Capture the cell that displays the provided text and extract its (x, y) central coordinate. 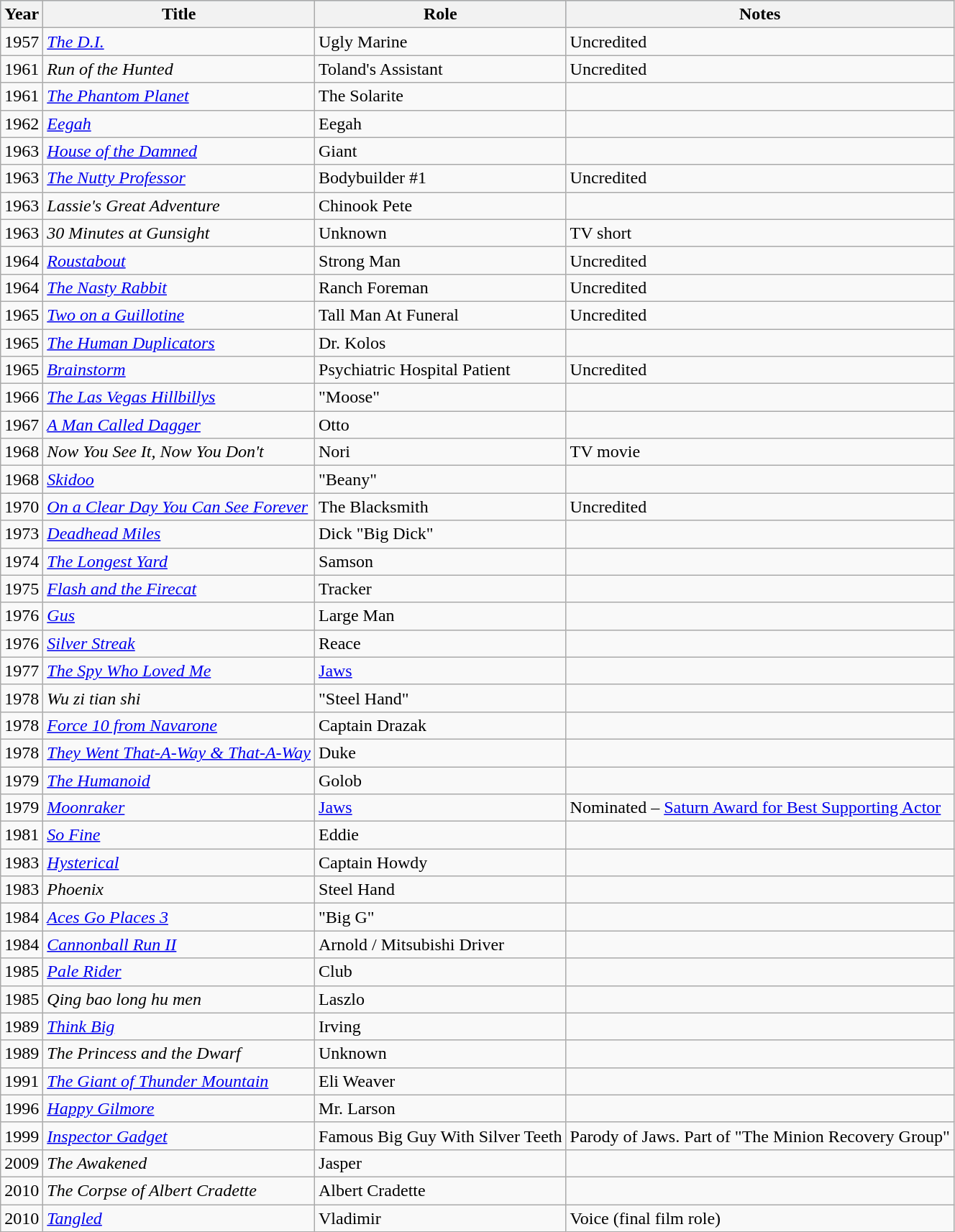
30 Minutes at Gunsight (179, 233)
The Longest Yard (179, 561)
Strong Man (441, 260)
Wu zi tian shi (179, 698)
Laszlo (441, 999)
Skidoo (179, 479)
Psychiatric Hospital Patient (441, 370)
Hysterical (179, 863)
Two on a Guillotine (179, 315)
Ugly Marine (441, 42)
Vladimir (441, 1218)
Bodybuilder #1 (441, 178)
1977 (22, 671)
1973 (22, 534)
Captain Drazak (441, 725)
They Went That-A-Way & That-A-Way (179, 753)
2009 (22, 1163)
Think Big (179, 1026)
1981 (22, 835)
Nori (441, 452)
1996 (22, 1108)
Cannonball Run II (179, 944)
Eli Weaver (441, 1081)
Tall Man At Funeral (441, 315)
Duke (441, 753)
1974 (22, 561)
The Awakened (179, 1163)
Reace (441, 643)
Year (22, 14)
Mr. Larson (441, 1108)
Toland's Assistant (441, 69)
Samson (441, 561)
The Nutty Professor (179, 178)
Brainstorm (179, 370)
Inspector Gadget (179, 1136)
Tangled (179, 1218)
Tracker (441, 589)
1962 (22, 124)
Irving (441, 1026)
Pale Rider (179, 972)
The Nasty Rabbit (179, 288)
Albert Cradette (441, 1190)
Giant (441, 151)
Happy Gilmore (179, 1108)
Chinook Pete (441, 206)
House of the Damned (179, 151)
The Las Vegas Hillbillys (179, 397)
Voice (final film role) (759, 1218)
Deadhead Miles (179, 534)
Dick "Big Dick" (441, 534)
"Moose" (441, 397)
Golob (441, 780)
Roustabout (179, 260)
So Fine (179, 835)
Now You See It, Now You Don't (179, 452)
Steel Hand (441, 890)
Eddie (441, 835)
Lassie's Great Adventure (179, 206)
TV movie (759, 452)
1999 (22, 1136)
Gus (179, 616)
Moonraker (179, 808)
Otto (441, 425)
Role (441, 14)
Run of the Hunted (179, 69)
The Giant of Thunder Mountain (179, 1081)
"Beany" (441, 479)
The Human Duplicators (179, 343)
Arnold / Mitsubishi Driver (441, 944)
The Solarite (441, 96)
"Big G" (441, 917)
Jasper (441, 1163)
1975 (22, 589)
Parody of Jaws. Part of "The Minion Recovery Group" (759, 1136)
"Steel Hand" (441, 698)
Flash and the Firecat (179, 589)
A Man Called Dagger (179, 425)
Dr. Kolos (441, 343)
1966 (22, 397)
Ranch Foreman (441, 288)
Famous Big Guy With Silver Teeth (441, 1136)
Title (179, 14)
1991 (22, 1081)
Aces Go Places 3 (179, 917)
Nominated – Saturn Award for Best Supporting Actor (759, 808)
Silver Streak (179, 643)
1970 (22, 507)
Club (441, 972)
The Corpse of Albert Cradette (179, 1190)
1967 (22, 425)
Notes (759, 14)
On a Clear Day You Can See Forever (179, 507)
The Spy Who Loved Me (179, 671)
Qing bao long hu men (179, 999)
1957 (22, 42)
The Princess and the Dwarf (179, 1054)
The Humanoid (179, 780)
Force 10 from Navarone (179, 725)
Captain Howdy (441, 863)
The Phantom Planet (179, 96)
Phoenix (179, 890)
Large Man (441, 616)
The Blacksmith (441, 507)
The D.I. (179, 42)
TV short (759, 233)
